Detect which cell encompasses the target text, then output its (X, Y) center coordinate. 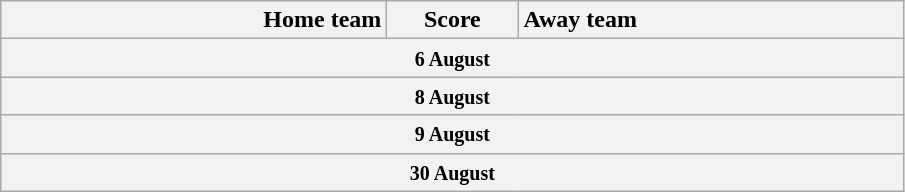
8 August (452, 96)
Score (452, 20)
Home team (194, 20)
30 August (452, 172)
9 August (452, 134)
6 August (452, 58)
Away team (711, 20)
